Return the (X, Y) coordinate for the center point of the cell that contains the specified text.  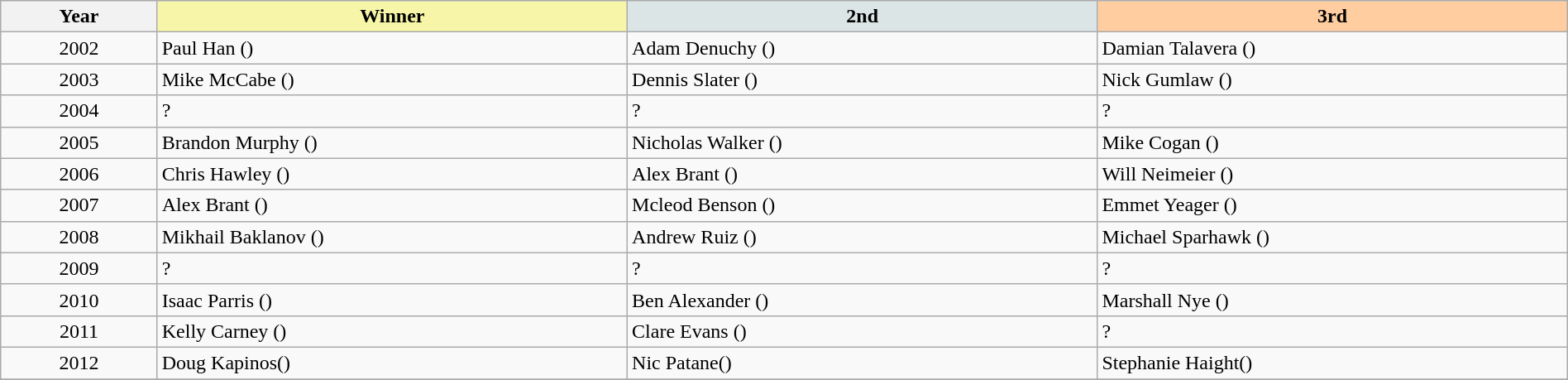
2012 (79, 363)
Nic Patane() (863, 363)
Marshall Nye () (1332, 300)
2010 (79, 300)
2002 (79, 48)
Andrew Ruiz () (863, 237)
2nd (863, 17)
Michael Sparhawk () (1332, 237)
Nicholas Walker () (863, 142)
2004 (79, 111)
Clare Evans () (863, 331)
2008 (79, 237)
Damian Talavera () (1332, 48)
Chris Hawley () (392, 174)
2005 (79, 142)
2003 (79, 79)
2009 (79, 268)
Emmet Yeager () (1332, 205)
Mikhail Baklanov () (392, 237)
Winner (392, 17)
Brandon Murphy () (392, 142)
3rd (1332, 17)
Adam Denuchy () (863, 48)
Mike McCabe () (392, 79)
Doug Kapinos() (392, 363)
Mike Cogan () (1332, 142)
Nick Gumlaw () (1332, 79)
Mcleod Benson () (863, 205)
2006 (79, 174)
2007 (79, 205)
2011 (79, 331)
Stephanie Haight() (1332, 363)
Isaac Parris () (392, 300)
Paul Han () (392, 48)
Year (79, 17)
Ben Alexander () (863, 300)
Will Neimeier () (1332, 174)
Kelly Carney () (392, 331)
Dennis Slater () (863, 79)
